Determine the (x, y) coordinate at the center of the cell enclosing the given text.  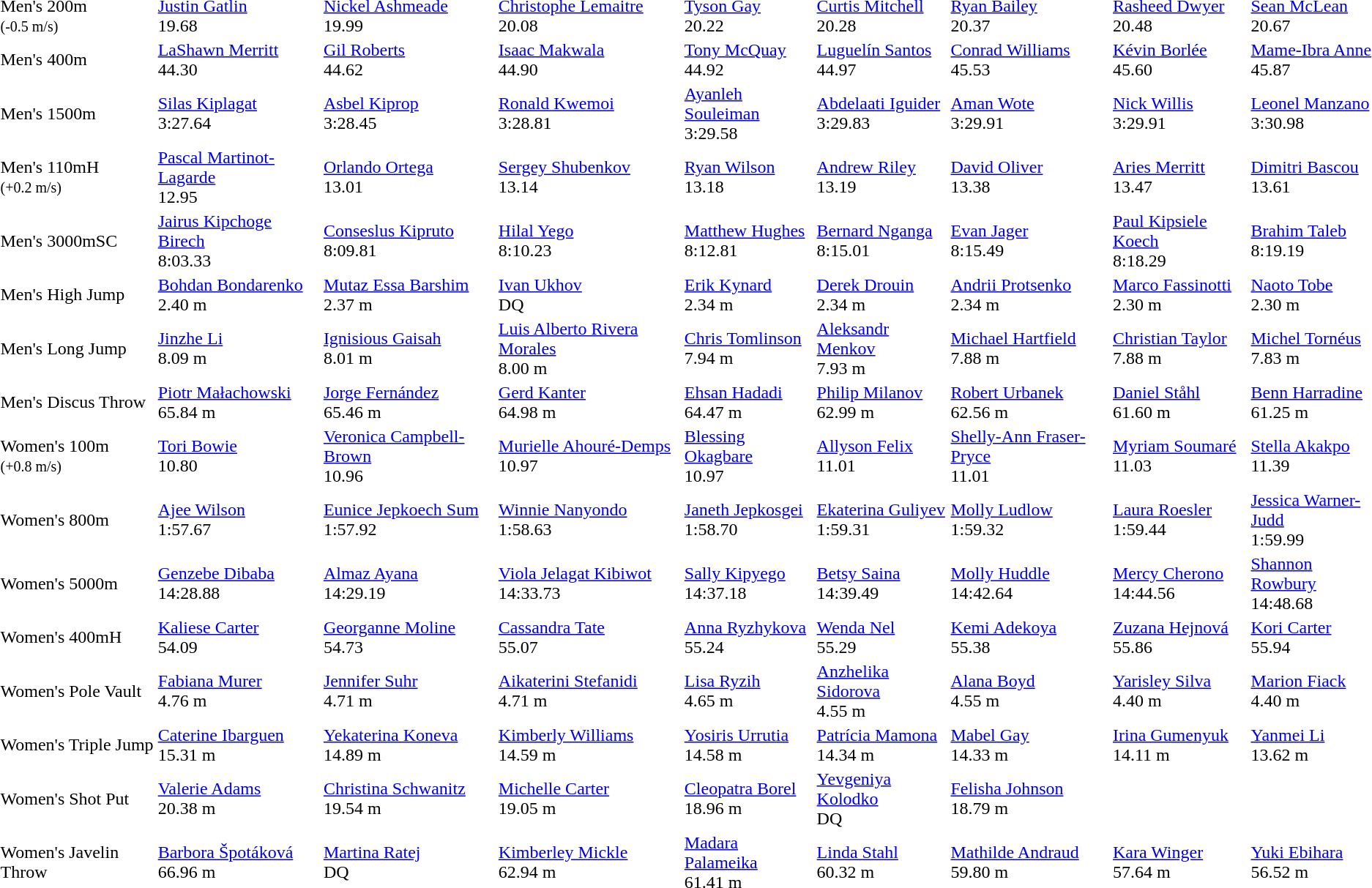
Ekaterina Guliyev 1:59.31 (881, 520)
Winnie Nanyondo 1:58.63 (589, 520)
Bernard Nganga 8:15.01 (881, 241)
Zuzana Hejnová 55.86 (1179, 637)
Yosiris Urrutia 14.58 m (748, 745)
Janeth Jepkosgei 1:58.70 (748, 520)
Gil Roberts 44.62 (409, 60)
Bohdan Bondarenko 2.40 m (239, 294)
Paul Kipsiele Koech 8:18.29 (1179, 241)
Orlando Ortega 13.01 (409, 177)
Irina Gumenyuk 14.11 m (1179, 745)
Pascal Martinot-Lagarde 12.95 (239, 177)
Jorge Fernández 65.46 m (409, 403)
Veronica Campbell-Brown 10.96 (409, 456)
Derek Drouin 2.34 m (881, 294)
Allyson Felix 11.01 (881, 456)
Genzebe Dibaba 14:28.88 (239, 583)
Ehsan Hadadi 64.47 m (748, 403)
Murielle Ahouré-Demps 10.97 (589, 456)
Tori Bowie 10.80 (239, 456)
Nick Willis 3:29.91 (1179, 113)
Philip Milanov 62.99 m (881, 403)
Mercy Cherono 14:44.56 (1179, 583)
Ryan Wilson 13.18 (748, 177)
Kimberly Williams 14.59 m (589, 745)
Kemi Adekoya 55.38 (1029, 637)
Jinzhe Li 8.09 m (239, 348)
Cassandra Tate 55.07 (589, 637)
Marco Fassinotti 2.30 m (1179, 294)
Piotr Małachowski 65.84 m (239, 403)
Cleopatra Borel 18.96 m (748, 799)
Matthew Hughes 8:12.81 (748, 241)
Betsy Saina 14:39.49 (881, 583)
Asbel Kiprop 3:28.45 (409, 113)
Conseslus Kipruto 8:09.81 (409, 241)
Laura Roesler 1:59.44 (1179, 520)
Caterine Ibarguen 15.31 m (239, 745)
Mutaz Essa Barshim 2.37 m (409, 294)
Isaac Makwala 44.90 (589, 60)
David Oliver 13.38 (1029, 177)
Georganne Moline 54.73 (409, 637)
Patrícia Mamona 14.34 m (881, 745)
Almaz Ayana 14:29.19 (409, 583)
Ajee Wilson 1:57.67 (239, 520)
Andrii Protsenko 2.34 m (1029, 294)
Daniel Ståhl 61.60 m (1179, 403)
Evan Jager 8:15.49 (1029, 241)
Wenda Nel 55.29 (881, 637)
Fabiana Murer 4.76 m (239, 691)
Myriam Soumaré 11.03 (1179, 456)
Aleksandr Menkov 7.93 m (881, 348)
Luis Alberto Rivera Morales 8.00 m (589, 348)
Kévin Borlée 45.60 (1179, 60)
Jennifer Suhr 4.71 m (409, 691)
Chris Tomlinson 7.94 m (748, 348)
Michelle Carter 19.05 m (589, 799)
Michael Hartfield 7.88 m (1029, 348)
Ayanleh Souleiman 3:29.58 (748, 113)
Aikaterini Stefanidi 4.71 m (589, 691)
Shelly-Ann Fraser-Pryce 11.01 (1029, 456)
Felisha Johnson 18.79 m (1029, 799)
Jairus Kipchoge Birech 8:03.33 (239, 241)
LaShawn Merritt 44.30 (239, 60)
Anzhelika Sidorova 4.55 m (881, 691)
Andrew Riley 13.19 (881, 177)
Molly Huddle 14:42.64 (1029, 583)
Kaliese Carter 54.09 (239, 637)
Silas Kiplagat 3:27.64 (239, 113)
Yarisley Silva 4.40 m (1179, 691)
Gerd Kanter 64.98 m (589, 403)
Valerie Adams 20.38 m (239, 799)
Molly Ludlow 1:59.32 (1029, 520)
Ivan Ukhov DQ (589, 294)
Alana Boyd 4.55 m (1029, 691)
Abdelaati Iguider 3:29.83 (881, 113)
Sergey Shubenkov 13.14 (589, 177)
Blessing Okagbare 10.97 (748, 456)
Erik Kynard 2.34 m (748, 294)
Conrad Williams 45.53 (1029, 60)
Christian Taylor 7.88 m (1179, 348)
Lisa Ryzih 4.65 m (748, 691)
Luguelín Santos 44.97 (881, 60)
Ronald Kwemoi 3:28.81 (589, 113)
Robert Urbanek 62.56 m (1029, 403)
Sally Kipyego 14:37.18 (748, 583)
Hilal Yego 8:10.23 (589, 241)
Yevgeniya Kolodko DQ (881, 799)
Christina Schwanitz 19.54 m (409, 799)
Aman Wote 3:29.91 (1029, 113)
Viola Jelagat Kibiwot 14:33.73 (589, 583)
Ignisious Gaisah 8.01 m (409, 348)
Yekaterina Koneva 14.89 m (409, 745)
Eunice Jepkoech Sum 1:57.92 (409, 520)
Anna Ryzhykova 55.24 (748, 637)
Aries Merritt 13.47 (1179, 177)
Tony McQuay 44.92 (748, 60)
Mabel Gay 14.33 m (1029, 745)
